Pinpoint the cell where the given text exists, returning its (X, Y) midpoint coordinate. 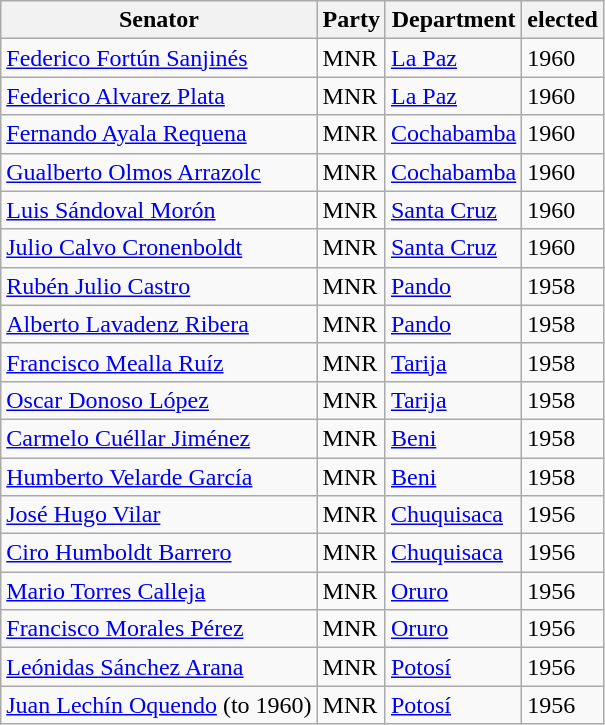
Juan Lechín Oquendo (to 1960) (159, 705)
Gualberto Olmos Arrazolc (159, 172)
Francisco Morales Pérez (159, 629)
Department (453, 20)
Alberto Lavadenz Ribera (159, 324)
Humberto Velarde García (159, 477)
Luis Sándoval Morón (159, 210)
Rubén Julio Castro (159, 286)
Carmelo Cuéllar Jiménez (159, 438)
elected (563, 20)
Oscar Donoso López (159, 400)
Party (351, 20)
Federico Fortún Sanjinés (159, 58)
Federico Alvarez Plata (159, 96)
Leónidas Sánchez Arana (159, 667)
Senator (159, 20)
José Hugo Vilar (159, 515)
Julio Calvo Cronenboldt (159, 248)
Fernando Ayala Requena (159, 134)
Francisco Mealla Ruíz (159, 362)
Mario Torres Calleja (159, 591)
Ciro Humboldt Barrero (159, 553)
